Capture the cell that displays the provided text and extract its (x, y) central coordinate. 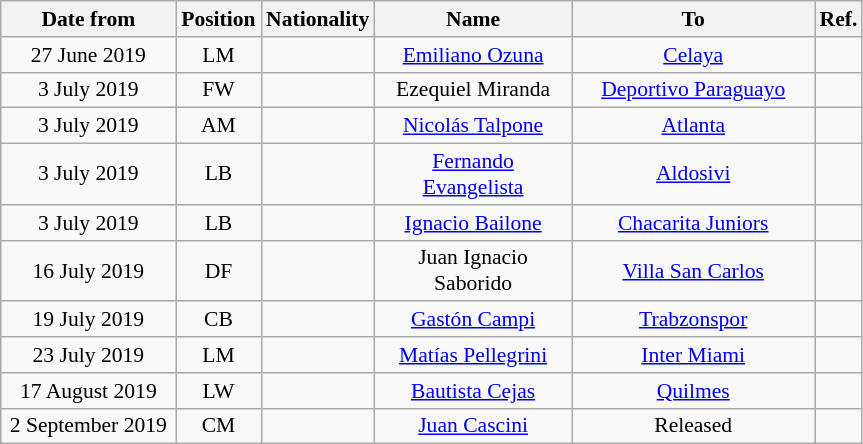
16 July 2019 (88, 270)
AM (218, 126)
Name (473, 19)
19 July 2019 (88, 320)
Chacarita Juniors (694, 223)
Juan Cascini (473, 426)
Atlanta (694, 126)
Trabzonspor (694, 320)
CM (218, 426)
DF (218, 270)
Ezequiel Miranda (473, 90)
Nicolás Talpone (473, 126)
FW (218, 90)
2 September 2019 (88, 426)
Juan Ignacio Saborido (473, 270)
Deportivo Paraguayo (694, 90)
Ignacio Bailone (473, 223)
Nationality (318, 19)
Villa San Carlos (694, 270)
LW (218, 391)
To (694, 19)
Bautista Cejas (473, 391)
23 July 2019 (88, 355)
Released (694, 426)
Celaya (694, 55)
Fernando Evangelista (473, 174)
Date from (88, 19)
17 August 2019 (88, 391)
CB (218, 320)
Aldosivi (694, 174)
Position (218, 19)
27 June 2019 (88, 55)
Inter Miami (694, 355)
Emiliano Ozuna (473, 55)
Gastón Campi (473, 320)
Matías Pellegrini (473, 355)
Quilmes (694, 391)
Ref. (839, 19)
